Locate the cell with the specified text and output its [X, Y] center coordinate. 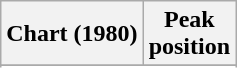
Peakposition [189, 34]
Chart (1980) [72, 34]
